Capture the cell that displays the provided text and extract its [X, Y] central coordinate. 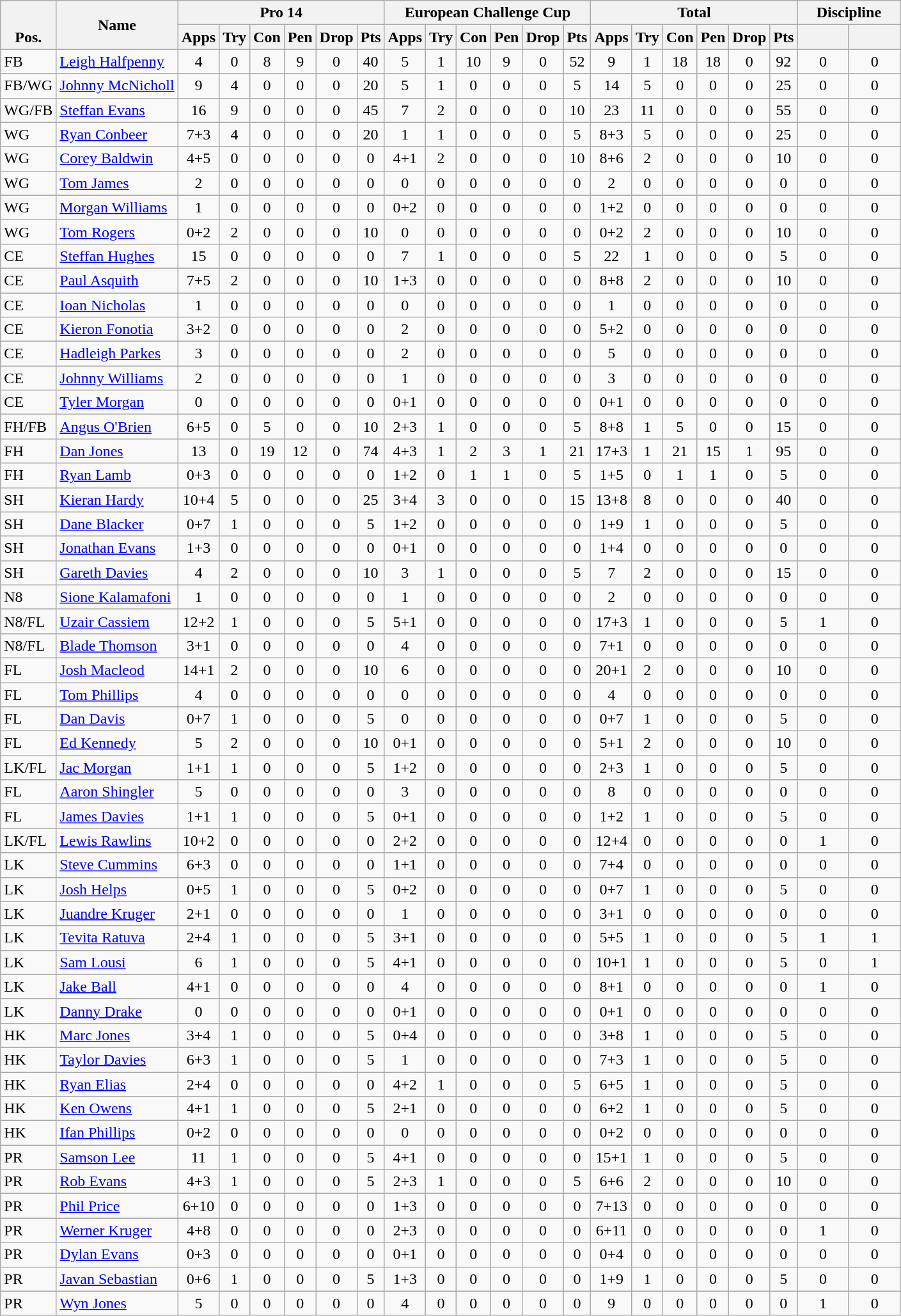
6+2 [611, 1109]
74 [371, 451]
Kieron Fonotia [117, 329]
Gareth Davies [117, 573]
Samson Lee [117, 1157]
95 [784, 451]
19 [267, 451]
Lewis Rawlins [117, 841]
Jac Morgan [117, 768]
Morgan Williams [117, 207]
Ken Owens [117, 1109]
Josh Macleod [117, 670]
Tom Phillips [117, 694]
Wyn Jones [117, 1303]
Dane Blacker [117, 524]
6+10 [198, 1206]
Ryan Lamb [117, 475]
8+1 [611, 987]
Rob Evans [117, 1182]
Tom Rogers [117, 232]
Tevita Ratuva [117, 938]
Ryan Elias [117, 1084]
13 [198, 451]
Aaron Shingler [117, 792]
20+1 [611, 670]
Total [694, 13]
European Challenge Cup [487, 13]
Blade Thomson [117, 646]
10+4 [198, 500]
Kieran Hardy [117, 500]
Josh Helps [117, 889]
Jake Ball [117, 987]
15+1 [611, 1157]
0+5 [198, 889]
FB [28, 61]
Tyler Morgan [117, 402]
6+6 [611, 1182]
Ryan Conbeer [117, 134]
Uzair Cassiem [117, 621]
Steffan Hughes [117, 256]
Werner Kruger [117, 1230]
92 [784, 61]
5+2 [611, 329]
10+1 [611, 962]
22 [611, 256]
Johnny Williams [117, 378]
Name [117, 25]
Dan Davis [117, 719]
Steffan Evans [117, 110]
Taylor Davies [117, 1059]
Javan Sebastian [117, 1279]
N8 [28, 597]
14 [611, 86]
5+5 [611, 938]
Paul Asquith [117, 280]
6+11 [611, 1230]
7+4 [611, 865]
Sam Lousi [117, 962]
Phil Price [117, 1206]
0+6 [198, 1279]
Discipline [849, 13]
7+1 [611, 646]
8+6 [611, 159]
4+5 [198, 159]
14+1 [198, 670]
Tom James [117, 183]
10+2 [198, 841]
12+4 [611, 841]
12+2 [198, 621]
7+5 [198, 280]
52 [577, 61]
FH/FB [28, 427]
Johnny McNicholl [117, 86]
Dylan Evans [117, 1255]
7+13 [611, 1206]
James Davies [117, 816]
13+8 [611, 500]
55 [784, 110]
Pro 14 [281, 13]
Jonathan Evans [117, 548]
Ed Kennedy [117, 743]
12 [300, 451]
8+3 [611, 134]
Leigh Halfpenny [117, 61]
Angus O'Brien [117, 427]
2+2 [405, 841]
1+5 [611, 475]
Pos. [28, 25]
Dan Jones [117, 451]
Danny Drake [117, 1011]
45 [371, 110]
Ifan Phillips [117, 1133]
3+8 [611, 1035]
WG/FB [28, 110]
1+4 [611, 548]
Corey Baldwin [117, 159]
Hadleigh Parkes [117, 354]
Steve Cummins [117, 865]
16 [198, 110]
FB/WG [28, 86]
23 [611, 110]
4+8 [198, 1230]
Marc Jones [117, 1035]
3+2 [198, 329]
4+2 [405, 1084]
Sione Kalamafoni [117, 597]
Ioan Nicholas [117, 305]
Juandre Kruger [117, 914]
